Output the [x, y] coordinate of the center of the cell containing the given text.  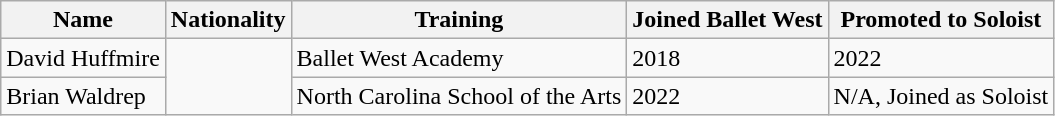
Nationality [228, 20]
North Carolina School of the Arts [459, 96]
Training [459, 20]
David Huffmire [84, 58]
Brian Waldrep [84, 96]
Promoted to Soloist [941, 20]
Ballet West Academy [459, 58]
2018 [728, 58]
N/A, Joined as Soloist [941, 96]
Name [84, 20]
Joined Ballet West [728, 20]
